Pinpoint the cell where the given text exists, returning its (x, y) midpoint coordinate. 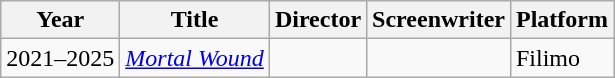
Filimo (562, 58)
Director (318, 20)
Screenwriter (439, 20)
Title (195, 20)
Platform (562, 20)
Mortal Wound (195, 58)
Year (60, 20)
2021–2025 (60, 58)
